Search for the cell housing the specified text and yield its [X, Y] center coordinate. 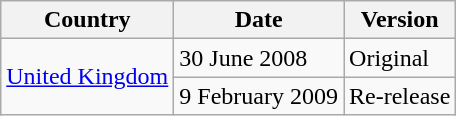
Version [400, 20]
Original [400, 58]
United Kingdom [88, 77]
Country [88, 20]
Re-release [400, 96]
9 February 2009 [259, 96]
30 June 2008 [259, 58]
Date [259, 20]
